Extract the [x, y] coordinate from the center of the cell holding the provided text.  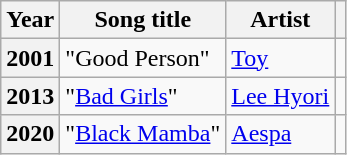
2001 [30, 58]
Artist [280, 20]
Aespa [280, 134]
"Bad Girls" [143, 96]
2013 [30, 96]
"Good Person" [143, 58]
Lee Hyori [280, 96]
Song title [143, 20]
"Black Mamba" [143, 134]
Toy [280, 58]
2020 [30, 134]
Year [30, 20]
